Find where the given text appears and provide that cell's center as (x, y) coordinate. 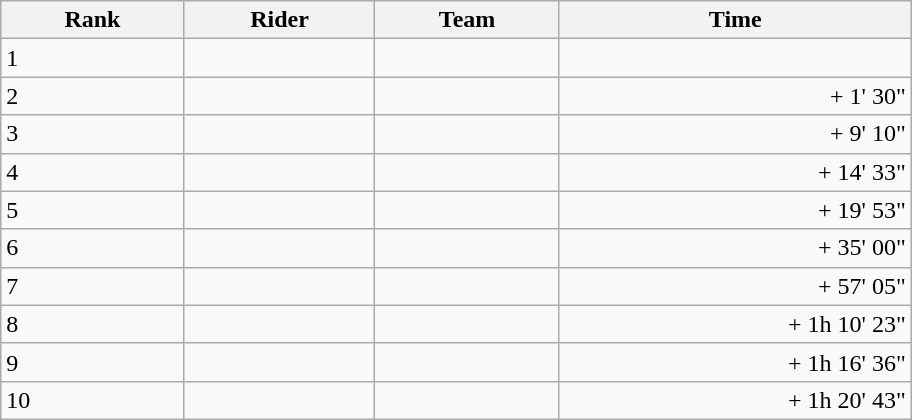
2 (92, 96)
+ 1h 10' 23" (735, 324)
+ 1' 30" (735, 96)
+ 14' 33" (735, 172)
Time (735, 20)
+ 1h 16' 36" (735, 362)
5 (92, 210)
+ 1h 20' 43" (735, 400)
1 (92, 58)
+ 19' 53" (735, 210)
Team (468, 20)
6 (92, 248)
+ 35' 00" (735, 248)
3 (92, 134)
7 (92, 286)
9 (92, 362)
Rider (280, 20)
+ 57' 05" (735, 286)
8 (92, 324)
+ 9' 10" (735, 134)
Rank (92, 20)
10 (92, 400)
4 (92, 172)
